For the text-containing cell, return its midpoint in [x, y] coordinate format. 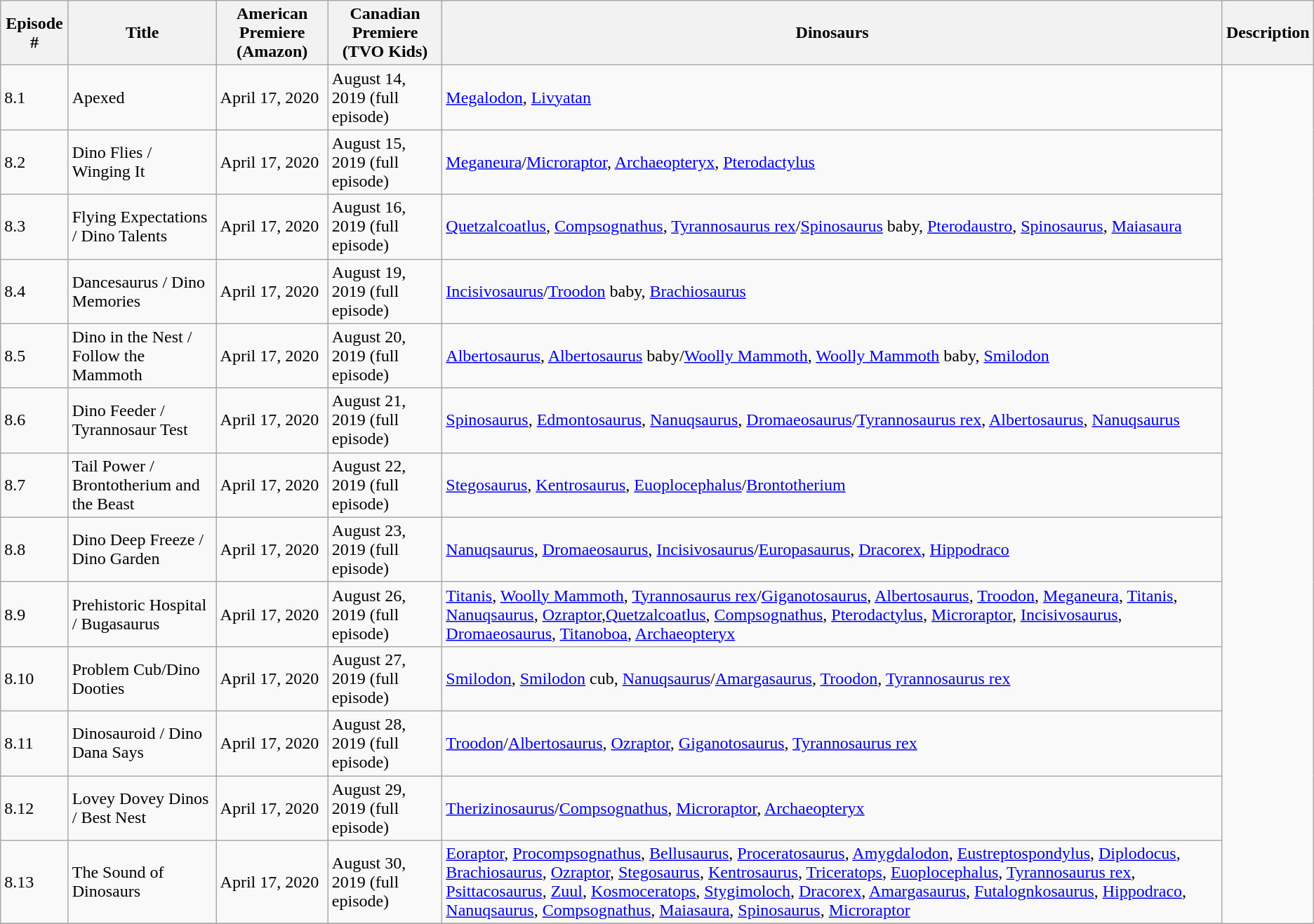
8.2 [34, 162]
Therizinosaurus/Compsognathus, Microraptor, Archaeopteryx [832, 808]
8.13 [34, 883]
August 20, 2019 (full episode) [385, 356]
August 27, 2019 (full episode) [385, 678]
Quetzalcoatlus, Compsognathus, Tyrannosaurus rex/Spinosaurus baby, Pterodaustro, Spinosaurus, Maiasaura [832, 227]
August 29, 2019 (full episode) [385, 808]
8.7 [34, 485]
8.4 [34, 291]
8.5 [34, 356]
The Sound of Dinosaurs [142, 883]
8.10 [34, 678]
August 23, 2019 (full episode) [385, 549]
Incisivosaurus/Troodon baby, Brachiosaurus [832, 291]
August 30, 2019 (full episode) [385, 883]
Dinosaurs [832, 33]
August 16, 2019 (full episode) [385, 227]
8.6 [34, 420]
8.1 [34, 98]
Smilodon, Smilodon cub, Nanuqsaurus/Amargasaurus, Troodon, Tyrannosaurus rex [832, 678]
8.11 [34, 743]
Troodon/Albertosaurus, Ozraptor, Giganotosaurus, Tyrannosaurus rex [832, 743]
August 15, 2019 (full episode) [385, 162]
Dinosauroid / Dino Dana Says [142, 743]
Dino Flies / Winging It [142, 162]
Stegosaurus, Kentrosaurus, Euoplocephalus/Brontotherium [832, 485]
Prehistoric Hospital / Bugasaurus [142, 614]
Megalodon, Livyatan [832, 98]
Canadian Premiere (TVO Kids) [385, 33]
American Premiere (Amazon) [272, 33]
August 22, 2019 (full episode) [385, 485]
Dancesaurus / Dino Memories [142, 291]
Albertosaurus, Albertosaurus baby/Woolly Mammoth, Woolly Mammoth baby, Smilodon [832, 356]
Dino Deep Freeze / Dino Garden [142, 549]
Description [1268, 33]
Nanuqsaurus, Dromaeosaurus, Incisivosaurus/Europasaurus, Dracorex, Hippodraco [832, 549]
Flying Expectations / Dino Talents [142, 227]
8.12 [34, 808]
8.9 [34, 614]
Meganeura/Microraptor, Archaeopteryx, Pterodactylus [832, 162]
Spinosaurus, Edmontosaurus, Nanuqsaurus, Dromaeosaurus/Tyrannosaurus rex, Albertosaurus, Nanuqsaurus [832, 420]
8.3 [34, 227]
Lovey Dovey Dinos / Best Nest [142, 808]
Title [142, 33]
August 19, 2019 (full episode) [385, 291]
Tail Power / Brontotherium and the Beast [142, 485]
Dino Feeder / Tyrannosaur Test [142, 420]
Problem Cub/Dino Dooties [142, 678]
Episode # [34, 33]
8.8 [34, 549]
Dino in the Nest / Follow the Mammoth [142, 356]
August 14, 2019 (full episode) [385, 98]
August 28, 2019 (full episode) [385, 743]
Apexed [142, 98]
August 26, 2019 (full episode) [385, 614]
August 21, 2019 (full episode) [385, 420]
